Return the [X, Y] coordinate for the center point of the cell that contains the specified text.  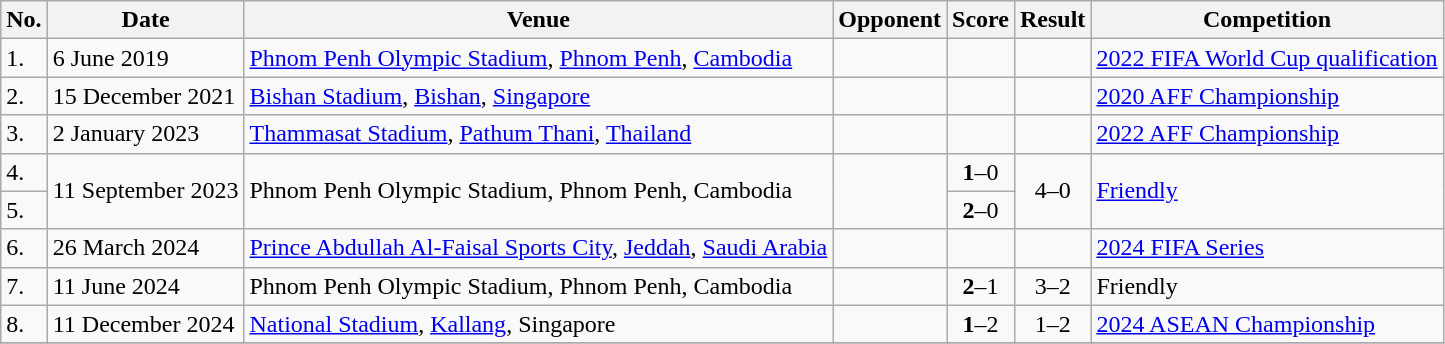
2020 AFF Championship [1267, 96]
Competition [1267, 20]
8. [24, 324]
National Stadium, Kallang, Singapore [538, 324]
2024 ASEAN Championship [1267, 324]
1. [24, 58]
2–0 [981, 210]
3. [24, 134]
15 December 2021 [146, 96]
2022 AFF Championship [1267, 134]
2022 FIFA World Cup qualification [1267, 58]
6. [24, 248]
Date [146, 20]
2 January 2023 [146, 134]
11 December 2024 [146, 324]
Thammasat Stadium, Pathum Thani, Thailand [538, 134]
4. [24, 172]
6 June 2019 [146, 58]
11 June 2024 [146, 286]
Result [1052, 20]
Opponent [890, 20]
11 September 2023 [146, 191]
2024 FIFA Series [1267, 248]
Bishan Stadium, Bishan, Singapore [538, 96]
2–1 [981, 286]
Venue [538, 20]
26 March 2024 [146, 248]
7. [24, 286]
3–2 [1052, 286]
Prince Abdullah Al-Faisal Sports City, Jeddah, Saudi Arabia [538, 248]
No. [24, 20]
Score [981, 20]
1–0 [981, 172]
2. [24, 96]
4–0 [1052, 191]
5. [24, 210]
